Scan for the cell matching the given text and deliver its (x, y) coordinate at center. 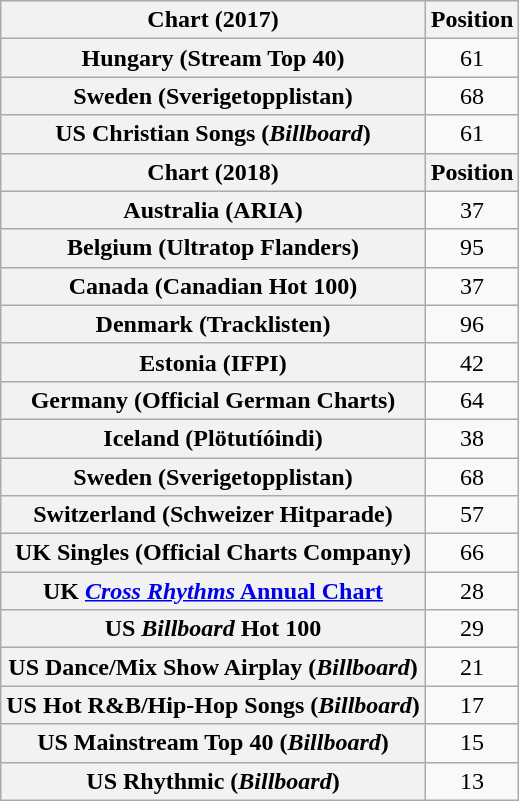
15 (472, 743)
US Billboard Hot 100 (213, 629)
US Mainstream Top 40 (Billboard) (213, 743)
96 (472, 324)
Estonia (IFPI) (213, 362)
US Rhythmic (Billboard) (213, 781)
57 (472, 515)
Chart (2017) (213, 20)
UK Cross Rhythms Annual Chart (213, 591)
Australia (ARIA) (213, 210)
US Dance/Mix Show Airplay (Billboard) (213, 667)
Switzerland (Schweizer Hitparade) (213, 515)
Germany (Official German Charts) (213, 400)
28 (472, 591)
Iceland (Plötutíóindi) (213, 438)
95 (472, 248)
Chart (2018) (213, 172)
US Christian Songs (Billboard) (213, 134)
17 (472, 705)
42 (472, 362)
UK Singles (Official Charts Company) (213, 553)
US Hot R&B/Hip-Hop Songs (Billboard) (213, 705)
29 (472, 629)
66 (472, 553)
64 (472, 400)
Hungary (Stream Top 40) (213, 58)
38 (472, 438)
Canada (Canadian Hot 100) (213, 286)
13 (472, 781)
21 (472, 667)
Denmark (Tracklisten) (213, 324)
Belgium (Ultratop Flanders) (213, 248)
